Scan for the cell matching the given text and deliver its [X, Y] coordinate at center. 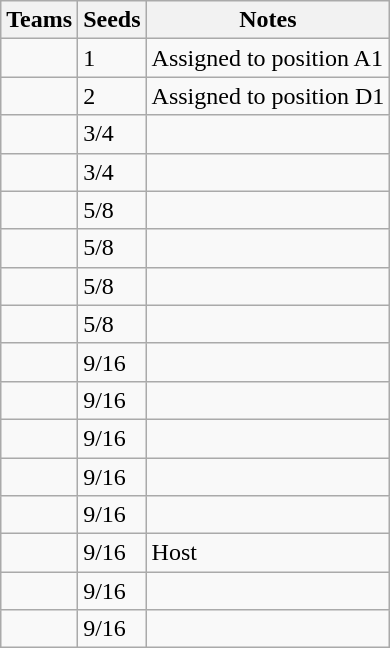
Notes [268, 20]
Teams [40, 20]
2 [112, 96]
Host [268, 553]
Seeds [112, 20]
Assigned to position D1 [268, 96]
Assigned to position A1 [268, 58]
1 [112, 58]
